Locate the cell with the specified text and output its (X, Y) center coordinate. 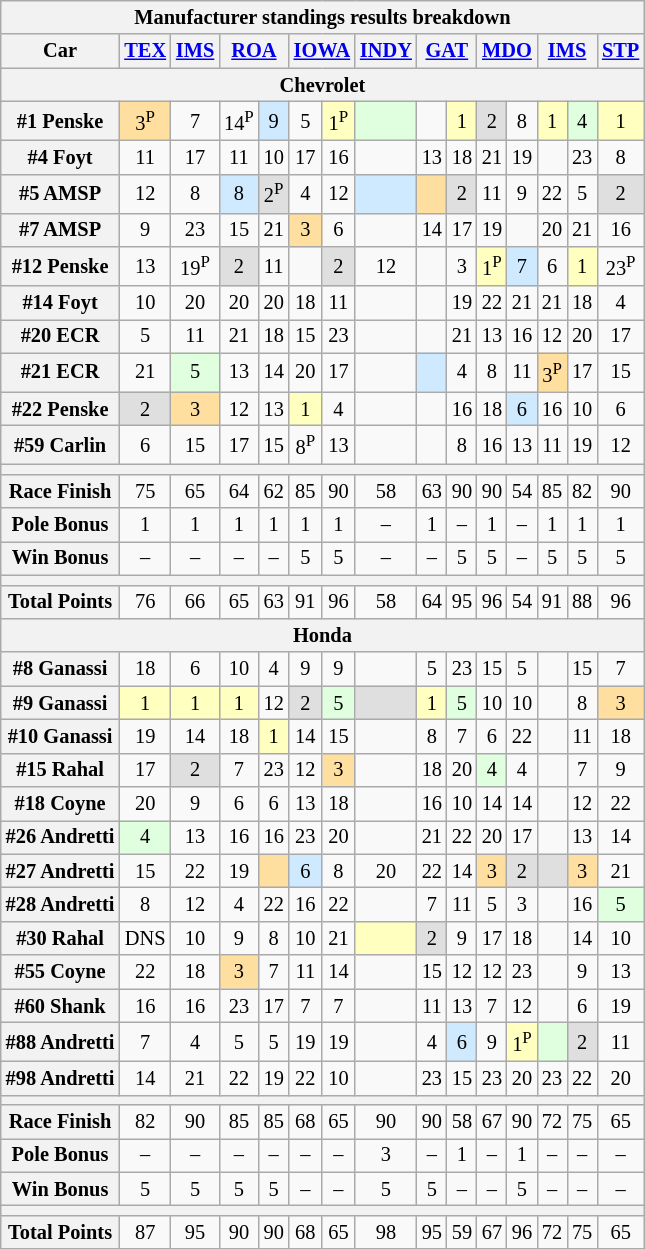
#59 Carlin (60, 444)
8P (306, 444)
Chevrolet (322, 85)
MDO (507, 51)
Manufacturer standings results breakdown (322, 17)
#5 AMSP (60, 194)
#18 Coyne (60, 804)
INDY (386, 51)
23P (620, 266)
IOWA (322, 51)
ROA (254, 51)
#9 Ganassi (60, 703)
#60 Shank (60, 1006)
GAT (447, 51)
#1 Penske (60, 120)
14P (239, 120)
Car (60, 51)
#20 ECR (60, 336)
#55 Coyne (60, 972)
2P (274, 194)
STP (620, 51)
#14 Foyt (60, 302)
62 (274, 491)
#7 AMSP (60, 230)
76 (145, 602)
#88 Andretti (60, 1042)
#4 Foyt (60, 157)
59 (462, 1232)
#22 Penske (60, 409)
#10 Ganassi (60, 736)
88 (582, 602)
19P (195, 266)
#15 Rahal (60, 770)
87 (145, 1232)
DNS (145, 938)
Honda (322, 635)
#12 Penske (60, 266)
#27 Andretti (60, 871)
TEX (145, 51)
98 (386, 1232)
#8 Ganassi (60, 669)
#21 ECR (60, 372)
#30 Rahal (60, 938)
#28 Andretti (60, 905)
66 (195, 602)
#98 Andretti (60, 1078)
#26 Andretti (60, 837)
